Scan for the cell matching the given text and deliver its [x, y] coordinate at center. 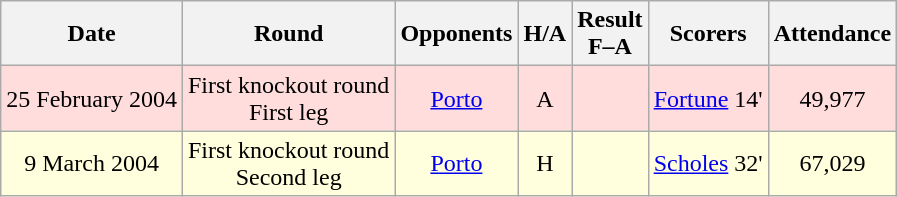
Date [92, 34]
Scorers [708, 34]
Attendance [832, 34]
49,977 [832, 98]
H/A [545, 34]
A [545, 98]
Fortune 14' [708, 98]
Scholes 32' [708, 164]
ResultF–A [610, 34]
Round [288, 34]
First knockout roundSecond leg [288, 164]
Opponents [456, 34]
9 March 2004 [92, 164]
H [545, 164]
67,029 [832, 164]
First knockout roundFirst leg [288, 98]
25 February 2004 [92, 98]
